Extract the [X, Y] coordinate from the center of the cell holding the provided text.  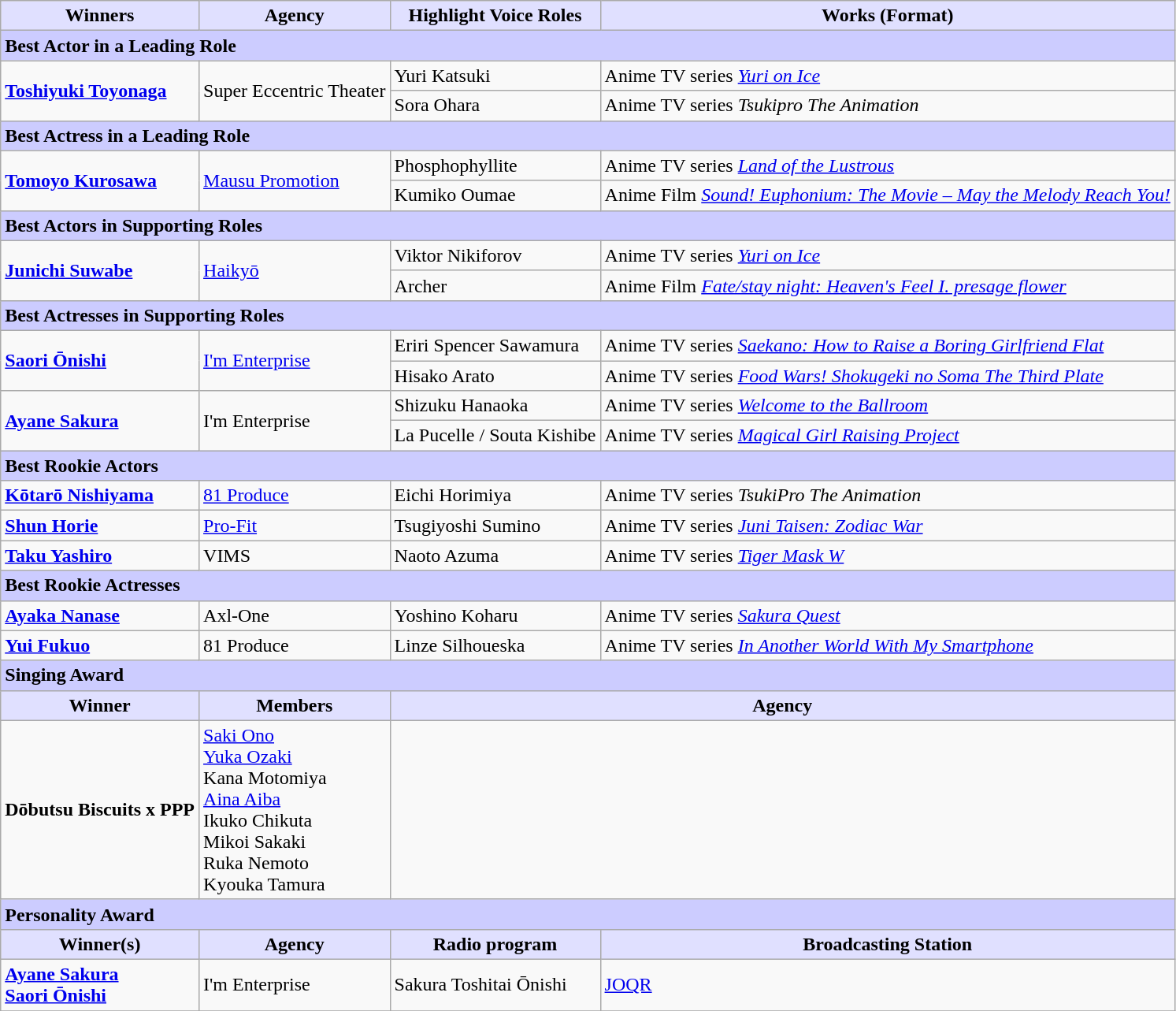
Phosphophyllite [495, 165]
Best Actor in a Leading Role [588, 46]
Best Actress in a Leading Role [588, 136]
Anime Film Sound! Euphonium: The Movie – May the Melody Reach You! [887, 195]
Sora Ohara [495, 106]
Best Rookie Actors [588, 466]
Archer [495, 285]
Anime Film Fate/stay night: Heaven's Feel I. presage flower [887, 285]
Personality Award [588, 914]
Naoto Azuma [495, 556]
Ayane Sakura [100, 421]
Winners [100, 16]
Best Rookie Actresses [588, 585]
Haikyō [295, 270]
Junichi Suwabe [100, 270]
Anime TV series In Another World With My Smartphone [887, 645]
Anime TV series Welcome to the Ballroom [887, 406]
Broadcasting Station [887, 944]
JOQR [887, 985]
Hisako Arato [495, 376]
Super Eccentric Theater [295, 91]
Winner [100, 705]
Anime TV series Saekano: How to Raise a Boring Girlfriend Flat [887, 345]
Best Actors in Supporting Roles [588, 225]
Sakura Toshitai Ōnishi [495, 985]
Tsugiyoshi Sumino [495, 526]
Shizuku Hanaoka [495, 406]
Tomoyo Kurosawa [100, 180]
Works (Format) [887, 16]
Kumiko Oumae [495, 195]
Best Actresses in Supporting Roles [588, 315]
Anime TV series Juni Taisen: Zodiac War [887, 526]
Kōtarō Nishiyama [100, 496]
Axl-One [295, 615]
La Pucelle / Souta Kishibe [495, 436]
Saki OnoYuka OzakiKana MotomiyaAina AibaIkuko ChikutaMikoi SakakiRuka NemotoKyouka Tamura [295, 810]
Viktor Nikiforov [495, 255]
Radio program [495, 944]
Ayane Sakura Saori Ōnishi [100, 985]
Yuri Katsuki [495, 76]
Anime TV series Magical Girl Raising Project [887, 436]
Yui Fukuo [100, 645]
Saori Ōnishi [100, 360]
Toshiyuki Toyonaga [100, 91]
Shun Horie [100, 526]
Anime TV series Tsukipro The Animation [887, 106]
VIMS [295, 556]
Singing Award [588, 675]
Taku Yashiro [100, 556]
Eriri Spencer Sawamura [495, 345]
Pro-Fit [295, 526]
Yoshino Koharu [495, 615]
Highlight Voice Roles [495, 16]
Winner(s) [100, 944]
Mausu Promotion [295, 180]
Anime TV series TsukiPro The Animation [887, 496]
Eichi Horimiya [495, 496]
Anime TV series Tiger Mask W [887, 556]
Ayaka Nanase [100, 615]
Members [295, 705]
Anime TV series Food Wars! Shokugeki no Soma The Third Plate [887, 376]
Dōbutsu Biscuits x PPP [100, 810]
Anime TV series Land of the Lustrous [887, 165]
Linze Silhoueska [495, 645]
Anime TV series Sakura Quest [887, 615]
